Output the (x, y) coordinate of the center of the cell containing the given text.  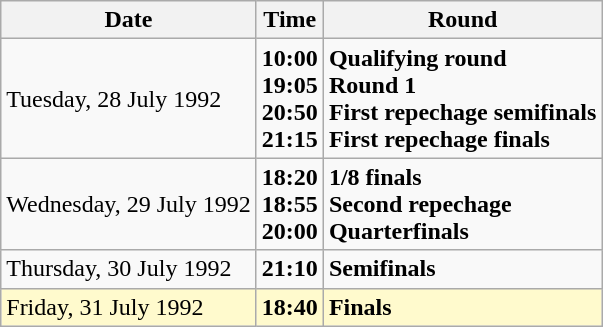
18:2018:5520:00 (290, 204)
Thursday, 30 July 1992 (129, 269)
1/8 finalsSecond repechageQuarterfinals (462, 204)
Date (129, 20)
21:10 (290, 269)
10:0019:0520:5021:15 (290, 98)
Tuesday, 28 July 1992 (129, 98)
Qualifying roundRound 1First repechage semifinalsFirst repechage finals (462, 98)
Time (290, 20)
Wednesday, 29 July 1992 (129, 204)
Finals (462, 307)
Round (462, 20)
18:40 (290, 307)
Friday, 31 July 1992 (129, 307)
Semifinals (462, 269)
